Pinpoint the cell where the given text exists, returning its (X, Y) midpoint coordinate. 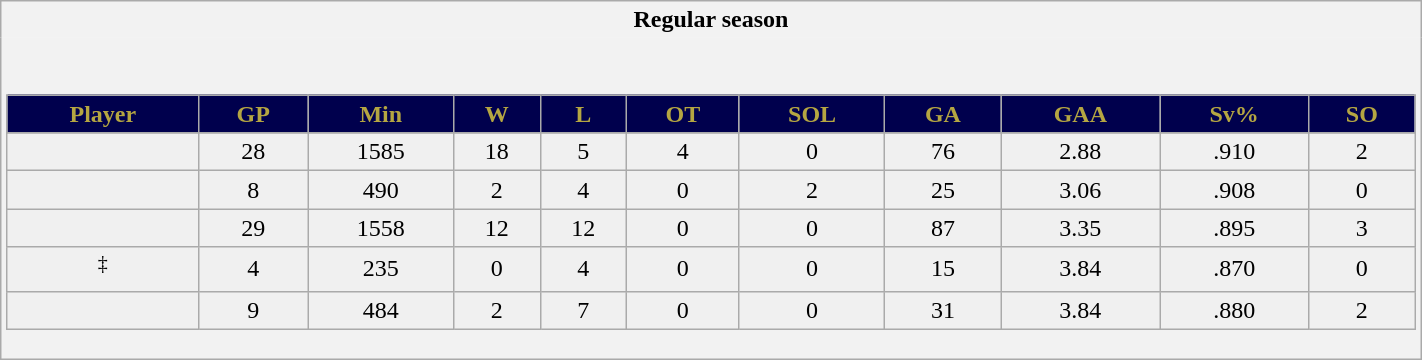
Sv% (1234, 114)
8 (254, 190)
15 (943, 270)
Min (381, 114)
76 (943, 152)
SOL (812, 114)
7 (583, 310)
.910 (1234, 152)
1585 (381, 152)
25 (943, 190)
18 (497, 152)
9 (254, 310)
31 (943, 310)
3 (1362, 228)
.870 (1234, 270)
L (583, 114)
.895 (1234, 228)
490 (381, 190)
GP (254, 114)
SO (1362, 114)
1558 (381, 228)
87 (943, 228)
2.88 (1080, 152)
GA (943, 114)
Regular season (711, 20)
3.35 (1080, 228)
28 (254, 152)
235 (381, 270)
W (497, 114)
5 (583, 152)
Player (103, 114)
29 (254, 228)
‡ (103, 270)
GAA (1080, 114)
484 (381, 310)
.908 (1234, 190)
OT (682, 114)
3.06 (1080, 190)
.880 (1234, 310)
